Return the (X, Y) coordinate for the center point of the cell that contains the specified text.  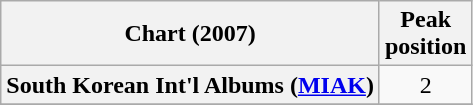
South Korean Int'l Albums (MIAK) (190, 85)
2 (425, 85)
Peakposition (425, 34)
Chart (2007) (190, 34)
